Output the [X, Y] coordinate of the center of the cell containing the given text.  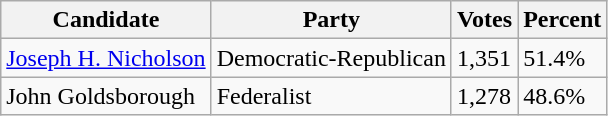
1,351 [484, 58]
1,278 [484, 96]
48.6% [562, 96]
Party [331, 20]
Joseph H. Nicholson [106, 58]
51.4% [562, 58]
Candidate [106, 20]
Federalist [331, 96]
Votes [484, 20]
Percent [562, 20]
Democratic-Republican [331, 58]
John Goldsborough [106, 96]
